Provide the [x, y] coordinate of the cell's center where the given text is located.  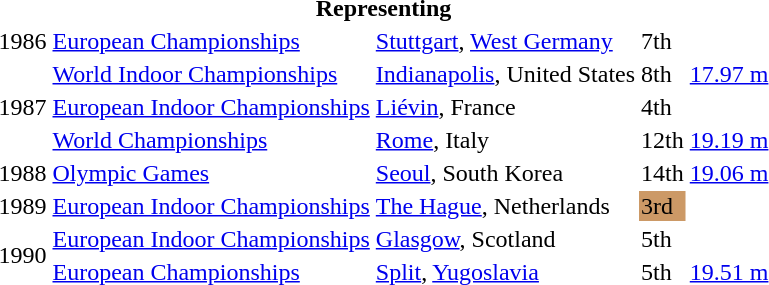
8th [663, 74]
Indianapolis, United States [505, 74]
World Indoor Championships [211, 74]
3rd [663, 206]
Rome, Italy [505, 140]
European Championships [211, 41]
Stuttgart, West Germany [505, 41]
7th [663, 41]
Glasgow, Scotland [505, 239]
4th [663, 107]
12th [663, 140]
14th [663, 173]
Olympic Games [211, 173]
Liévin, France [505, 107]
World Championships [211, 140]
Seoul, South Korea [505, 173]
The Hague, Netherlands [505, 206]
5th [663, 239]
